Capture the cell that displays the provided text and extract its (X, Y) central coordinate. 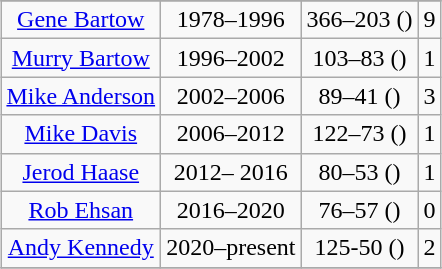
2016–2020 (231, 210)
103–83 () (360, 58)
89–41 () (360, 96)
9 (430, 20)
2002–2006 (231, 96)
2 (430, 248)
76–57 () (360, 210)
366–203 () (360, 20)
122–73 () (360, 134)
Andy Kennedy (81, 248)
2020–present (231, 248)
0 (430, 210)
Gene Bartow (81, 20)
2012– 2016 (231, 172)
Mike Davis (81, 134)
Murry Bartow (81, 58)
Rob Ehsan (81, 210)
1996–2002 (231, 58)
Jerod Haase (81, 172)
Mike Anderson (81, 96)
125-50 () (360, 248)
80–53 () (360, 172)
1978–1996 (231, 20)
2006–2012 (231, 134)
3 (430, 96)
